Extract the [x, y] coordinate from the center of the cell holding the provided text.  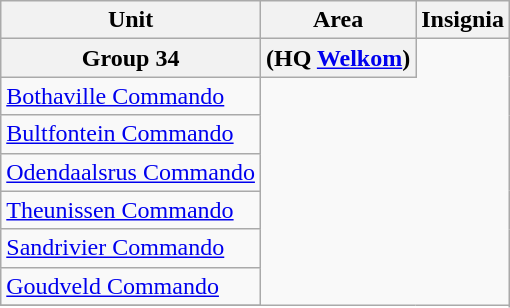
Insignia [463, 20]
Theunissen Commando [131, 210]
Odendaalsrus Commando [131, 172]
Area [338, 20]
Sandrivier Commando [131, 248]
Group 34 [131, 58]
Bothaville Commando [131, 96]
Goudveld Commando [131, 286]
(HQ Welkom) [338, 58]
Bultfontein Commando [131, 134]
Unit [131, 20]
